Capture the cell that displays the provided text and extract its (x, y) central coordinate. 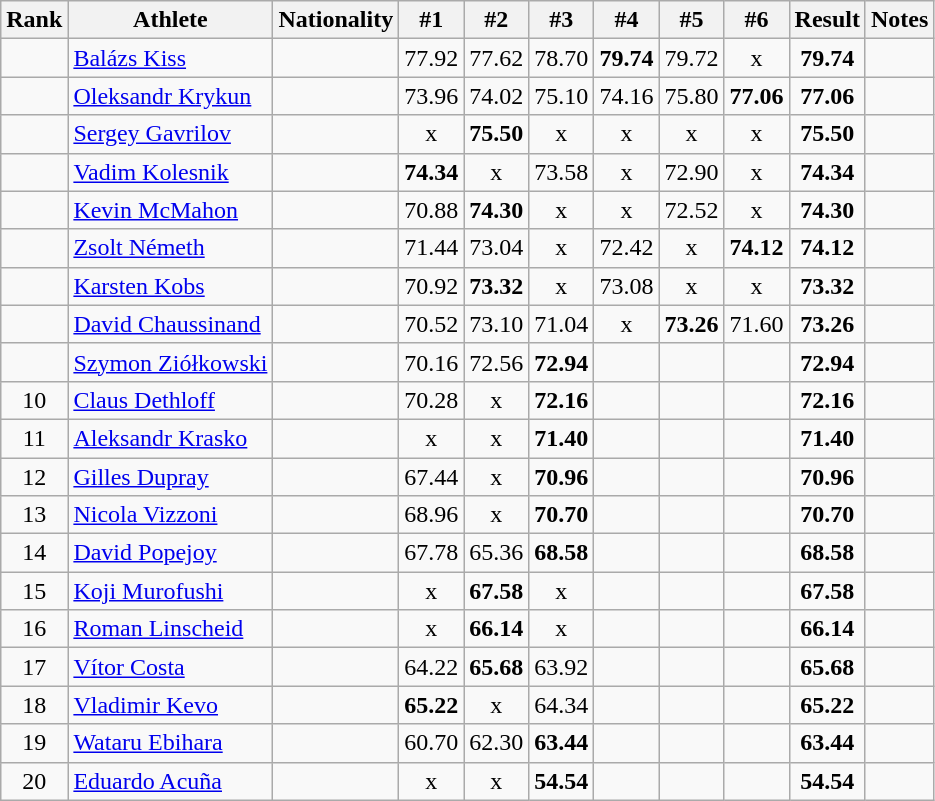
74.02 (496, 96)
72.56 (496, 362)
Oleksandr Krykun (170, 96)
78.70 (562, 58)
60.70 (432, 743)
64.22 (432, 667)
14 (34, 553)
67.44 (432, 477)
72.52 (692, 210)
13 (34, 515)
70.16 (432, 362)
Wataru Ebihara (170, 743)
Vítor Costa (170, 667)
70.52 (432, 324)
64.34 (562, 705)
71.60 (756, 324)
63.92 (562, 667)
#3 (562, 20)
Notes (899, 20)
65.36 (496, 553)
73.96 (432, 96)
#6 (756, 20)
Aleksandr Krasko (170, 438)
71.44 (432, 248)
73.10 (496, 324)
72.90 (692, 172)
Roman Linscheid (170, 629)
Athlete (170, 20)
11 (34, 438)
Gilles Dupray (170, 477)
Claus Dethloff (170, 400)
Nicola Vizzoni (170, 515)
Result (827, 20)
12 (34, 477)
72.42 (626, 248)
74.16 (626, 96)
70.28 (432, 400)
#2 (496, 20)
75.10 (562, 96)
19 (34, 743)
73.08 (626, 286)
20 (34, 781)
68.96 (432, 515)
David Chaussinand (170, 324)
Kevin McMahon (170, 210)
62.30 (496, 743)
75.80 (692, 96)
Nationality (336, 20)
#4 (626, 20)
Rank (34, 20)
Karsten Kobs (170, 286)
Szymon Ziółkowski (170, 362)
70.92 (432, 286)
#1 (432, 20)
Vadim Kolesnik (170, 172)
67.78 (432, 553)
17 (34, 667)
Vladimir Kevo (170, 705)
79.72 (692, 58)
70.88 (432, 210)
David Popejoy (170, 553)
Eduardo Acuña (170, 781)
77.92 (432, 58)
71.04 (562, 324)
Balázs Kiss (170, 58)
#5 (692, 20)
73.04 (496, 248)
Sergey Gavrilov (170, 134)
Koji Murofushi (170, 591)
10 (34, 400)
73.58 (562, 172)
18 (34, 705)
Zsolt Németh (170, 248)
77.62 (496, 58)
16 (34, 629)
15 (34, 591)
